Extract the (X, Y) coordinate from the center of the cell holding the provided text.  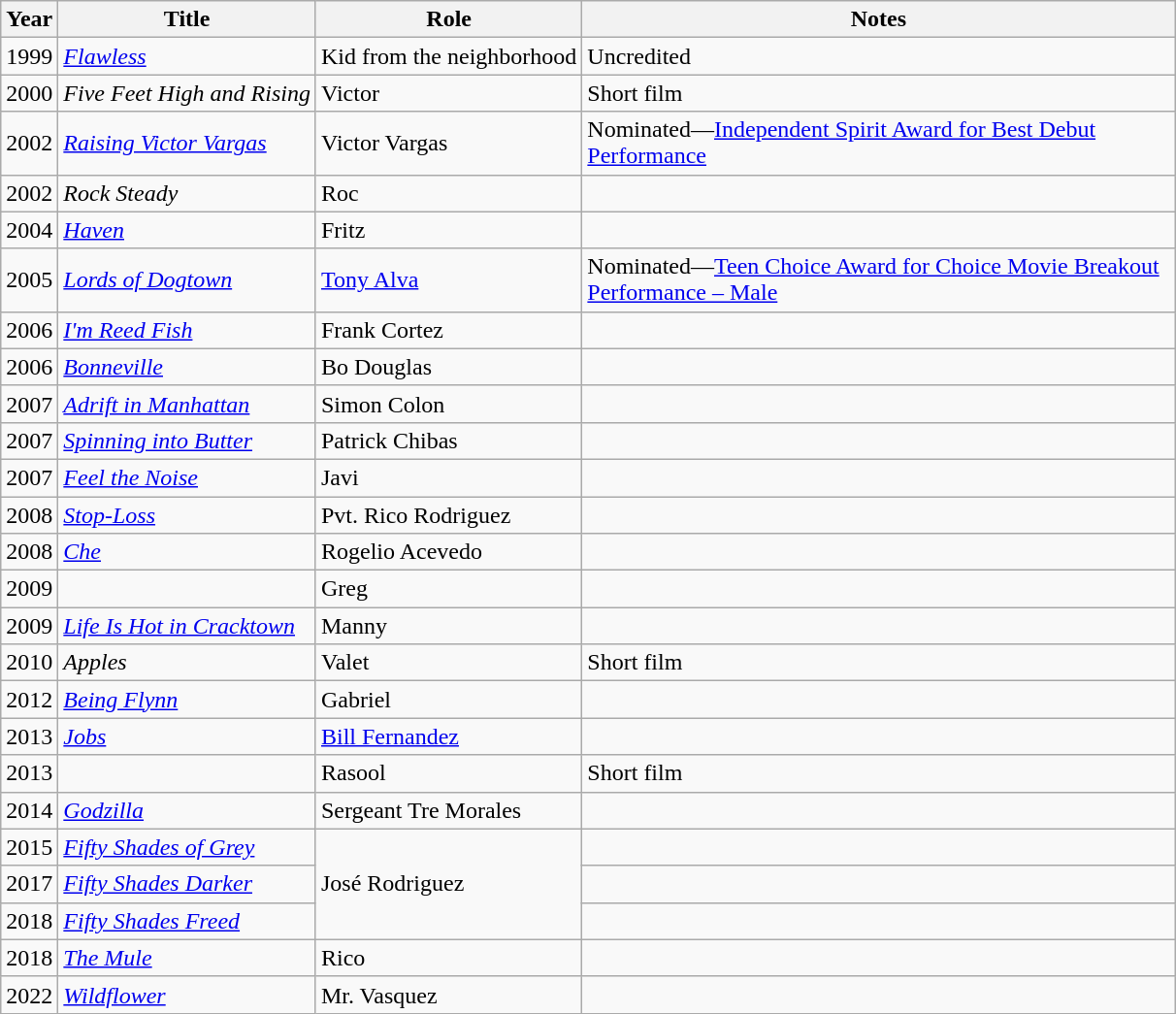
Rock Steady (187, 193)
Notes (879, 19)
Uncredited (879, 56)
Bonneville (187, 367)
Gabriel (448, 700)
I'm Reed Fish (187, 330)
2015 (29, 847)
2005 (29, 279)
Sergeant Tre Morales (448, 810)
2014 (29, 810)
Nominated—Independent Spirit Award for Best Debut Performance (879, 144)
2000 (29, 93)
Flawless (187, 56)
Fifty Shades of Grey (187, 847)
Apples (187, 663)
Che (187, 552)
Victor (448, 93)
Manny (448, 626)
Feel the Noise (187, 477)
Greg (448, 589)
Rico (448, 958)
Pvt. Rico Rodriguez (448, 515)
The Mule (187, 958)
Simon Colon (448, 404)
Frank Cortez (448, 330)
Adrift in Manhattan (187, 404)
José Rodriguez (448, 884)
Year (29, 19)
Jobs (187, 736)
Victor Vargas (448, 144)
Tony Alva (448, 279)
Mr. Vasquez (448, 995)
Stop-Loss (187, 515)
Being Flynn (187, 700)
Javi (448, 477)
Fifty Shades Darker (187, 884)
Rogelio Acevedo (448, 552)
Rasool (448, 773)
Wildflower (187, 995)
1999 (29, 56)
Title (187, 19)
2022 (29, 995)
2012 (29, 700)
Valet (448, 663)
Spinning into Butter (187, 441)
2004 (29, 230)
Bill Fernandez (448, 736)
Roc (448, 193)
Lords of Dogtown (187, 279)
2010 (29, 663)
Life Is Hot in Cracktown (187, 626)
Haven (187, 230)
Patrick Chibas (448, 441)
Fritz (448, 230)
Raising Victor Vargas (187, 144)
Nominated—Teen Choice Award for Choice Movie Breakout Performance – Male (879, 279)
Godzilla (187, 810)
Kid from the neighborhood (448, 56)
Bo Douglas (448, 367)
Fifty Shades Freed (187, 921)
Role (448, 19)
Five Feet High and Rising (187, 93)
2017 (29, 884)
